Determine the [x, y] coordinate at the center of the cell enclosing the given text.  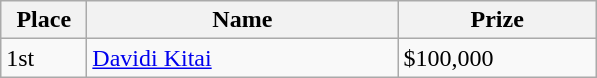
Prize [498, 20]
Davidi Kitai [242, 58]
Place [44, 20]
Name [242, 20]
1st [44, 58]
$100,000 [498, 58]
